Provide the (X, Y) coordinate of the cell's center where the given text is located.  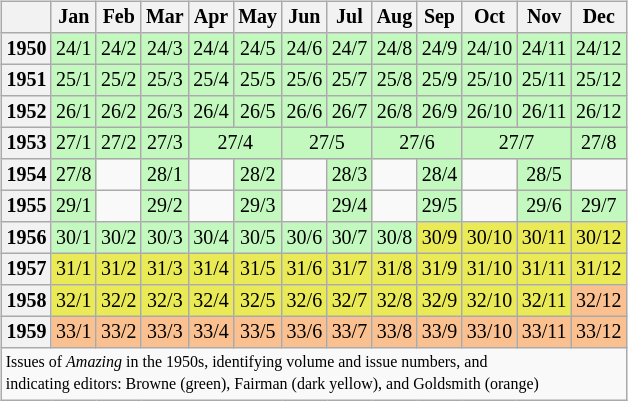
24/7 (350, 48)
24/9 (440, 48)
27/6 (417, 144)
1957 (26, 268)
Jun (304, 18)
26/5 (258, 112)
1954 (26, 174)
25/7 (350, 80)
33/10 (490, 332)
26/10 (490, 112)
30/2 (118, 238)
33/9 (440, 332)
24/8 (394, 48)
29/5 (440, 206)
Feb (118, 18)
32/7 (350, 300)
Aug (394, 18)
30/6 (304, 238)
26/1 (74, 112)
32/6 (304, 300)
Jul (350, 18)
28/1 (164, 174)
32/1 (74, 300)
27/3 (164, 144)
32/2 (118, 300)
1953 (26, 144)
31/2 (118, 268)
29/1 (74, 206)
32/3 (164, 300)
24/2 (118, 48)
26/11 (544, 112)
26/2 (118, 112)
May (258, 18)
29/3 (258, 206)
31/4 (210, 268)
25/3 (164, 80)
31/1 (74, 268)
1959 (26, 332)
32/4 (210, 300)
28/5 (544, 174)
32/10 (490, 300)
Dec (598, 18)
30/12 (598, 238)
29/7 (598, 206)
30/11 (544, 238)
28/2 (258, 174)
33/2 (118, 332)
25/2 (118, 80)
28/4 (440, 174)
32/5 (258, 300)
33/11 (544, 332)
24/11 (544, 48)
30/1 (74, 238)
29/4 (350, 206)
Jan (74, 18)
1958 (26, 300)
25/11 (544, 80)
30/8 (394, 238)
26/9 (440, 112)
30/3 (164, 238)
1950 (26, 48)
33/7 (350, 332)
25/8 (394, 80)
32/9 (440, 300)
24/1 (74, 48)
26/3 (164, 112)
28/3 (350, 174)
27/7 (516, 144)
1951 (26, 80)
31/12 (598, 268)
1956 (26, 238)
Nov (544, 18)
24/5 (258, 48)
27/5 (327, 144)
25/4 (210, 80)
26/7 (350, 112)
30/7 (350, 238)
31/8 (394, 268)
31/7 (350, 268)
25/12 (598, 80)
25/10 (490, 80)
33/12 (598, 332)
24/6 (304, 48)
30/10 (490, 238)
1952 (26, 112)
33/4 (210, 332)
26/12 (598, 112)
25/1 (74, 80)
31/9 (440, 268)
27/1 (74, 144)
27/4 (234, 144)
25/6 (304, 80)
25/9 (440, 80)
24/4 (210, 48)
33/5 (258, 332)
26/8 (394, 112)
31/6 (304, 268)
30/4 (210, 238)
Oct (490, 18)
30/5 (258, 238)
Apr (210, 18)
24/3 (164, 48)
Sep (440, 18)
Mar (164, 18)
24/12 (598, 48)
25/5 (258, 80)
33/6 (304, 332)
32/12 (598, 300)
33/1 (74, 332)
31/11 (544, 268)
31/3 (164, 268)
31/5 (258, 268)
33/3 (164, 332)
26/6 (304, 112)
32/11 (544, 300)
31/10 (490, 268)
33/8 (394, 332)
32/8 (394, 300)
24/10 (490, 48)
30/9 (440, 238)
1955 (26, 206)
29/2 (164, 206)
27/2 (118, 144)
26/4 (210, 112)
29/6 (544, 206)
